Detect which cell encompasses the target text, then output its [x, y] center coordinate. 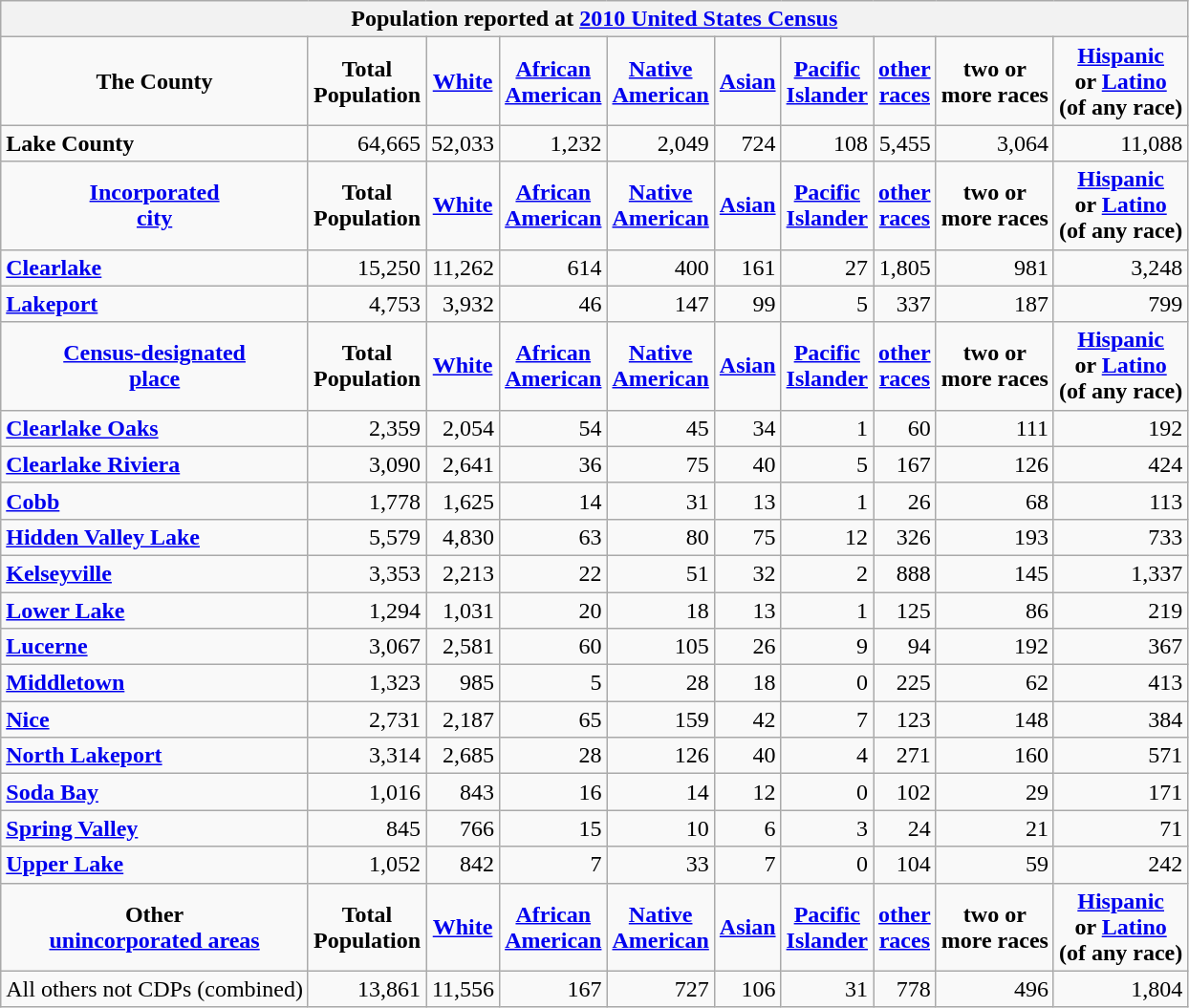
4,830 [463, 537]
2,641 [463, 464]
5,455 [905, 143]
46 [553, 304]
148 [994, 719]
123 [905, 719]
34 [747, 428]
32 [747, 573]
219 [1120, 611]
Clearlake Riviera [155, 464]
52,033 [463, 143]
51 [660, 573]
113 [1120, 501]
62 [994, 683]
145 [994, 573]
Kelseyville [155, 573]
1,337 [1120, 573]
888 [905, 573]
1,323 [367, 683]
1,052 [367, 865]
42 [747, 719]
2,685 [463, 756]
Upper Lake [155, 865]
160 [994, 756]
59 [994, 865]
326 [905, 537]
111 [994, 428]
2,213 [463, 573]
80 [660, 537]
Clearlake Oaks [155, 428]
North Lakeport [155, 756]
1,625 [463, 501]
4,753 [367, 304]
36 [553, 464]
13,861 [367, 989]
Middletown [155, 683]
All others not CDPs (combined) [155, 989]
11,262 [463, 268]
842 [463, 865]
571 [1120, 756]
15 [553, 828]
Spring Valley [155, 828]
106 [747, 989]
Cobb [155, 501]
63 [553, 537]
3,064 [994, 143]
24 [905, 828]
Lucerne [155, 647]
799 [1120, 304]
68 [994, 501]
159 [660, 719]
3,353 [367, 573]
1,804 [1120, 989]
10 [660, 828]
Population reported at 2010 United States Census [594, 19]
4 [827, 756]
71 [1120, 828]
27 [827, 268]
2,581 [463, 647]
1,016 [367, 792]
161 [747, 268]
2,359 [367, 428]
424 [1120, 464]
5,579 [367, 537]
108 [827, 143]
16 [553, 792]
Nice [155, 719]
99 [747, 304]
1,778 [367, 501]
Lake County [155, 143]
187 [994, 304]
Census-designatedplace [155, 366]
65 [553, 719]
2,049 [660, 143]
413 [1120, 683]
Otherunincorporated areas [155, 927]
45 [660, 428]
Incorporatedcity [155, 205]
Hidden Valley Lake [155, 537]
1,031 [463, 611]
20 [553, 611]
Soda Bay [155, 792]
125 [905, 611]
981 [994, 268]
496 [994, 989]
242 [1120, 865]
11,088 [1120, 143]
33 [660, 865]
400 [660, 268]
171 [1120, 792]
3,090 [367, 464]
614 [553, 268]
1,294 [367, 611]
3 [827, 828]
225 [905, 683]
733 [1120, 537]
3,248 [1120, 268]
3,314 [367, 756]
15,250 [367, 268]
3,932 [463, 304]
102 [905, 792]
86 [994, 611]
271 [905, 756]
64,665 [367, 143]
54 [553, 428]
Lakeport [155, 304]
105 [660, 647]
724 [747, 143]
193 [994, 537]
1,805 [905, 268]
11,556 [463, 989]
337 [905, 304]
94 [905, 647]
766 [463, 828]
Lower Lake [155, 611]
2,187 [463, 719]
9 [827, 647]
1,232 [553, 143]
2,054 [463, 428]
843 [463, 792]
727 [660, 989]
367 [1120, 647]
The County [155, 81]
29 [994, 792]
3,067 [367, 647]
2,731 [367, 719]
985 [463, 683]
6 [747, 828]
21 [994, 828]
147 [660, 304]
Clearlake [155, 268]
22 [553, 573]
104 [905, 865]
845 [367, 828]
2 [827, 573]
384 [1120, 719]
778 [905, 989]
